Return [x, y] of the center of cell containing provided text 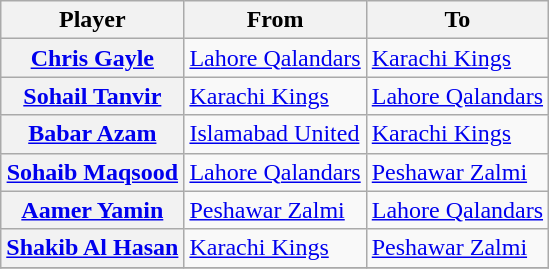
Islamabad United [275, 134]
Aamer Yamin [92, 210]
Sohail Tanvir [92, 96]
Chris Gayle [92, 58]
To [457, 20]
Babar Azam [92, 134]
From [275, 20]
Player [92, 20]
Sohaib Maqsood [92, 172]
Shakib Al Hasan [92, 248]
